Detect which cell encompasses the target text, then output its [X, Y] center coordinate. 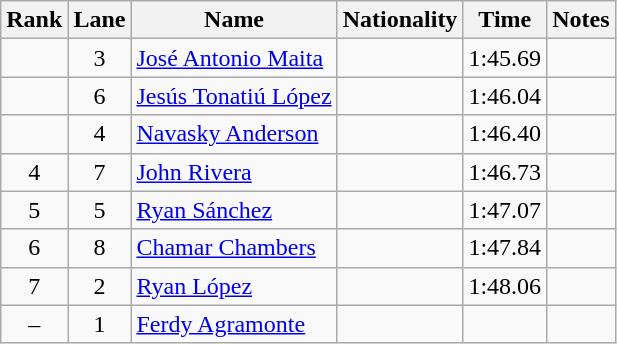
8 [100, 248]
Notes [581, 20]
2 [100, 286]
Ryan López [234, 286]
1:48.06 [505, 286]
– [34, 324]
Time [505, 20]
Rank [34, 20]
Chamar Chambers [234, 248]
José Antonio Maita [234, 58]
Ryan Sánchez [234, 210]
1:45.69 [505, 58]
1:46.04 [505, 96]
1:47.07 [505, 210]
1:46.40 [505, 134]
Nationality [400, 20]
Navasky Anderson [234, 134]
John Rivera [234, 172]
Jesús Tonatiú López [234, 96]
Ferdy Agramonte [234, 324]
Name [234, 20]
1:47.84 [505, 248]
1:46.73 [505, 172]
1 [100, 324]
Lane [100, 20]
3 [100, 58]
